Return the (x, y) coordinate for the center point of the cell that contains the specified text.  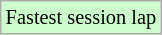
Fastest session lap (81, 17)
